For the text-containing cell, return its midpoint in (X, Y) coordinate format. 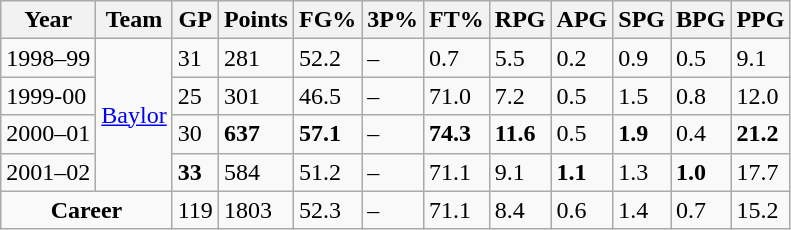
0.9 (642, 58)
SPG (642, 20)
1.0 (701, 172)
3P% (393, 20)
1.1 (582, 172)
1.9 (642, 134)
FG% (327, 20)
2000–01 (48, 134)
0.6 (582, 210)
11.6 (520, 134)
71.0 (457, 96)
8.4 (520, 210)
52.2 (327, 58)
17.7 (760, 172)
1999-00 (48, 96)
FT% (457, 20)
PPG (760, 20)
52.3 (327, 210)
33 (195, 172)
301 (256, 96)
Points (256, 20)
5.5 (520, 58)
0.2 (582, 58)
0.4 (701, 134)
Year (48, 20)
46.5 (327, 96)
21.2 (760, 134)
74.3 (457, 134)
51.2 (327, 172)
119 (195, 210)
637 (256, 134)
0.8 (701, 96)
12.0 (760, 96)
15.2 (760, 210)
1998–99 (48, 58)
BPG (701, 20)
1803 (256, 210)
Baylor (134, 115)
584 (256, 172)
Team (134, 20)
RPG (520, 20)
2001–02 (48, 172)
Career (86, 210)
30 (195, 134)
APG (582, 20)
31 (195, 58)
7.2 (520, 96)
1.5 (642, 96)
25 (195, 96)
1.3 (642, 172)
281 (256, 58)
57.1 (327, 134)
GP (195, 20)
1.4 (642, 210)
